Find where the given text appears and provide that cell's center as [X, Y] coordinate. 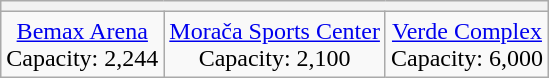
Bemax ArenaCapacity: 2,244 [82, 44]
Verde ComplexCapacity: 6,000 [466, 44]
Morača Sports CenterCapacity: 2,100 [275, 44]
